Identify which cell holds the provided text, then report its (x, y) central coordinate. 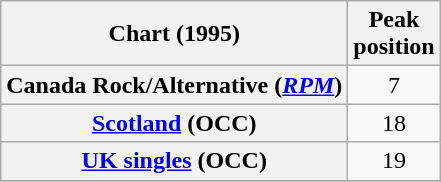
UK singles (OCC) (174, 161)
Peakposition (394, 34)
Canada Rock/Alternative (RPM) (174, 85)
Chart (1995) (174, 34)
Scotland (OCC) (174, 123)
7 (394, 85)
19 (394, 161)
18 (394, 123)
